Scan for the cell matching the given text and deliver its [X, Y] coordinate at center. 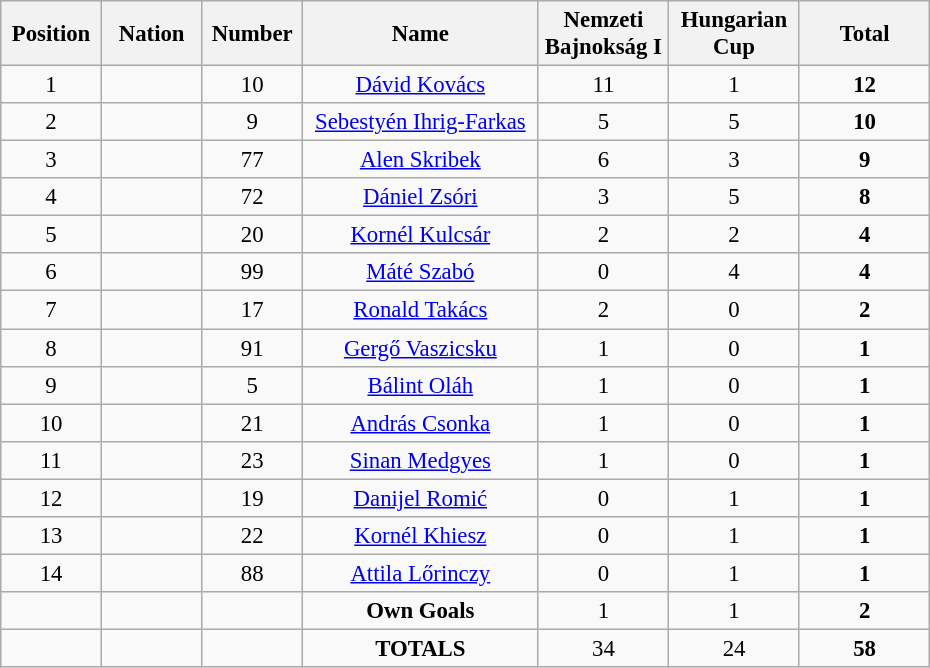
21 [252, 423]
Kornél Khiesz [421, 536]
19 [252, 498]
Máté Szabó [421, 273]
Gergő Vaszicsku [421, 348]
Alen Skribek [421, 160]
Nation [152, 34]
Attila Lőrinczy [421, 573]
22 [252, 536]
58 [864, 648]
Sinan Medgyes [421, 460]
77 [252, 160]
17 [252, 310]
Hungarian Cup [734, 34]
Ronald Takács [421, 310]
Nemzeti Bajnokság I [604, 34]
Total [864, 34]
Own Goals [421, 611]
34 [604, 648]
88 [252, 573]
13 [52, 536]
Number [252, 34]
Dániel Zsóri [421, 197]
Kornél Kulcsár [421, 235]
23 [252, 460]
Dávid Kovács [421, 85]
72 [252, 197]
20 [252, 235]
Bálint Oláh [421, 385]
99 [252, 273]
TOTALS [421, 648]
Position [52, 34]
András Csonka [421, 423]
7 [52, 310]
91 [252, 348]
Sebestyén Ihrig-Farkas [421, 122]
24 [734, 648]
Danijel Romić [421, 498]
14 [52, 573]
Name [421, 34]
